Determine the [X, Y] coordinate at the center of the cell enclosing the given text.  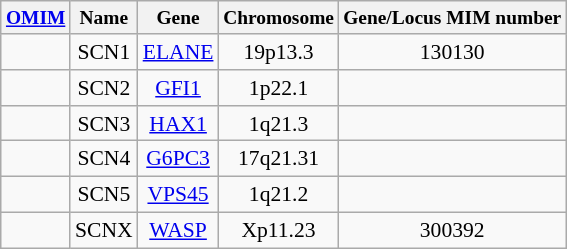
VPS45 [178, 195]
SCNX [104, 230]
Gene [178, 18]
1q21.3 [279, 124]
WASP [178, 230]
SCN5 [104, 195]
SCN4 [104, 159]
Xp11.23 [279, 230]
130130 [452, 52]
SCN3 [104, 124]
Gene/Locus MIM number [452, 18]
Name [104, 18]
300392 [452, 230]
G6PC3 [178, 159]
GFI1 [178, 88]
SCN1 [104, 52]
OMIM [36, 18]
19p13.3 [279, 52]
1p22.1 [279, 88]
HAX1 [178, 124]
SCN2 [104, 88]
1q21.2 [279, 195]
17q21.31 [279, 159]
Chromosome [279, 18]
ELANE [178, 52]
